Return the (x, y) coordinate for the center point of the cell that contains the specified text.  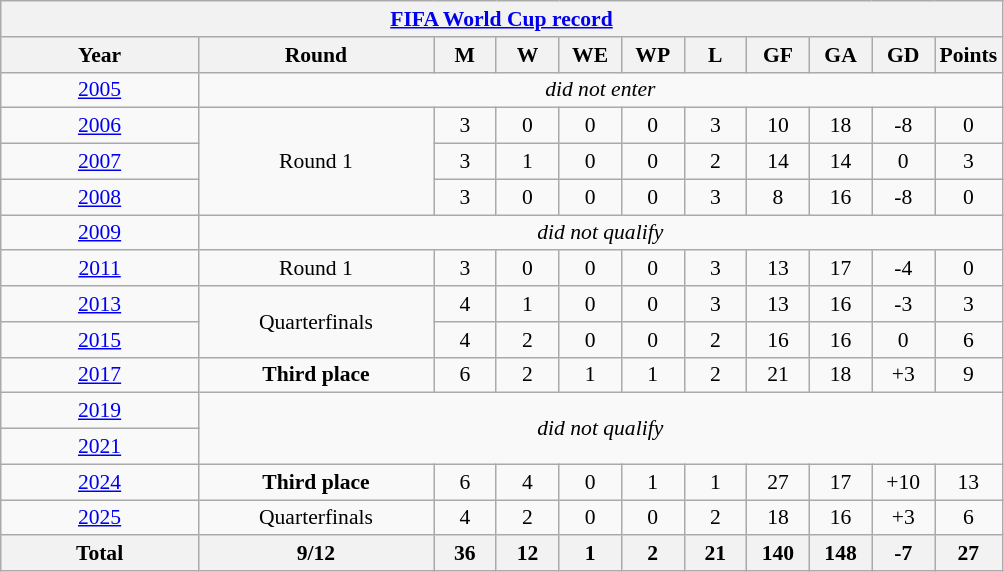
FIFA World Cup record (502, 19)
GF (778, 55)
2005 (100, 90)
2019 (100, 411)
W (528, 55)
2011 (100, 269)
-4 (904, 269)
9 (968, 375)
2009 (100, 233)
2021 (100, 447)
did not enter (600, 90)
Year (100, 55)
140 (778, 554)
148 (840, 554)
12 (528, 554)
L (716, 55)
-3 (904, 304)
2013 (100, 304)
36 (466, 554)
2024 (100, 482)
+10 (904, 482)
8 (778, 197)
2007 (100, 162)
2008 (100, 197)
WE (590, 55)
Points (968, 55)
Round (316, 55)
9/12 (316, 554)
2015 (100, 340)
-7 (904, 554)
Total (100, 554)
WP (652, 55)
2025 (100, 518)
2017 (100, 375)
2006 (100, 126)
10 (778, 126)
GA (840, 55)
M (466, 55)
GD (904, 55)
